Find where the given text appears and provide that cell's center as (x, y) coordinate. 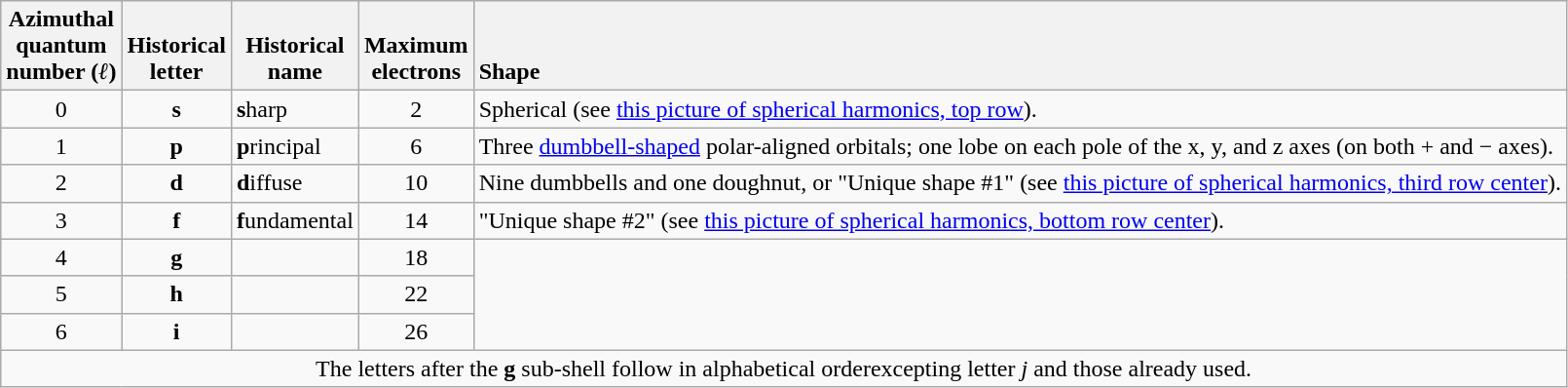
22 (416, 294)
26 (416, 331)
s (176, 109)
Azimuthalquantumnumber (ℓ) (61, 46)
fundamental (294, 220)
principal (294, 146)
i (176, 331)
1 (61, 146)
p (176, 146)
0 (61, 109)
Historicalname (294, 46)
h (176, 294)
14 (416, 220)
f (176, 220)
Three dumbbell-shaped polar-aligned orbitals; one lobe on each pole of the x, y, and z axes (on both + and − axes). (1020, 146)
10 (416, 183)
4 (61, 257)
"Unique shape #2" (see this picture of spherical harmonics, bottom row center). (1020, 220)
Nine dumbbells and one doughnut, or "Unique shape #1" (see this picture of spherical harmonics, third row center). (1020, 183)
3 (61, 220)
Shape (1020, 46)
sharp (294, 109)
18 (416, 257)
d (176, 183)
Maximumelectrons (416, 46)
Spherical (see this picture of spherical harmonics, top row). (1020, 109)
Historicalletter (176, 46)
diffuse (294, 183)
g (176, 257)
The letters after the g sub-shell follow in alphabetical orderexcepting letter j and those already used. (784, 369)
5 (61, 294)
